Pinpoint the cell where the given text exists, returning its [x, y] midpoint coordinate. 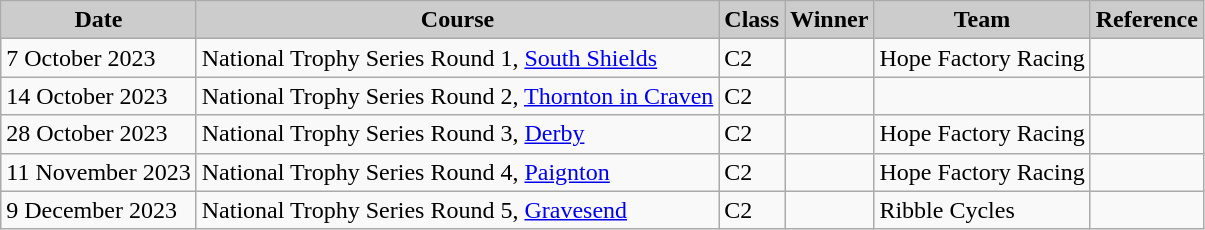
National Trophy Series Round 4, Paignton [458, 172]
11 November 2023 [98, 172]
Reference [1146, 20]
National Trophy Series Round 2, Thornton in Craven [458, 96]
9 December 2023 [98, 210]
Class [752, 20]
Ribble Cycles [982, 210]
14 October 2023 [98, 96]
28 October 2023 [98, 134]
Winner [830, 20]
Course [458, 20]
Date [98, 20]
Team [982, 20]
7 October 2023 [98, 58]
National Trophy Series Round 3, Derby [458, 134]
National Trophy Series Round 1, South Shields [458, 58]
National Trophy Series Round 5, Gravesend [458, 210]
